Locate the cell with the specified text and output its [x, y] center coordinate. 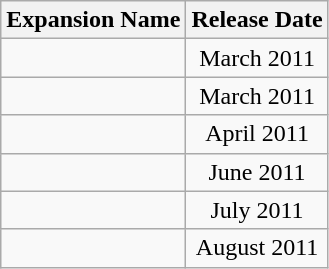
July 2011 [257, 210]
Release Date [257, 20]
Expansion Name [94, 20]
April 2011 [257, 134]
August 2011 [257, 248]
June 2011 [257, 172]
